Return the [X, Y] coordinate for the center point of the cell that contains the specified text.  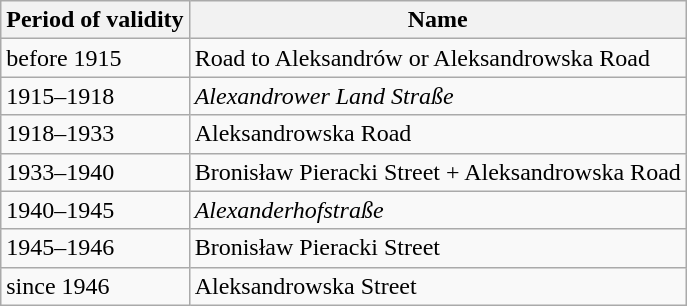
Period of validity [95, 20]
Bronisław Pieracki Street [438, 248]
Aleksandrowska Street [438, 286]
1915–1918 [95, 96]
Bronisław Pieracki Street + Aleksandrowska Road [438, 172]
before 1915 [95, 58]
1945–1946 [95, 248]
Alexanderhofstraße [438, 210]
Aleksandrowska Road [438, 134]
Road to Aleksandrów or Aleksandrowska Road [438, 58]
Name [438, 20]
1933–1940 [95, 172]
Alexandrower Land Straße [438, 96]
1918–1933 [95, 134]
since 1946 [95, 286]
1940–1945 [95, 210]
